Detect which cell encompasses the target text, then output its (X, Y) center coordinate. 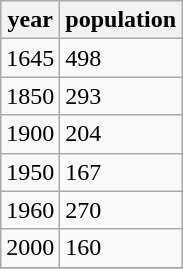
year (30, 20)
1960 (30, 210)
293 (121, 96)
167 (121, 172)
1950 (30, 172)
160 (121, 248)
1900 (30, 134)
270 (121, 210)
1645 (30, 58)
2000 (30, 248)
population (121, 20)
498 (121, 58)
204 (121, 134)
1850 (30, 96)
